Return (X, Y) of the center of cell containing provided text 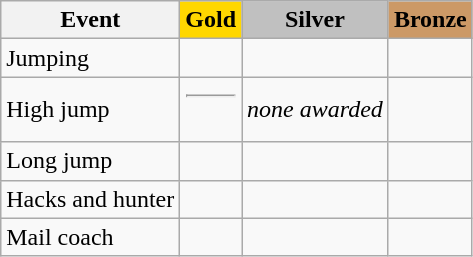
none awarded (316, 110)
High jump (90, 110)
Bronze (430, 20)
Jumping (90, 58)
Silver (316, 20)
Long jump (90, 161)
Mail coach (90, 237)
Hacks and hunter (90, 199)
Gold (211, 20)
Event (90, 20)
